Scan for the cell matching the given text and deliver its (x, y) coordinate at center. 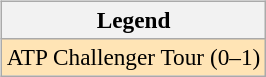
Legend (133, 20)
ATP Challenger Tour (0–1) (133, 57)
